Find where the given text appears and provide that cell's center as [x, y] coordinate. 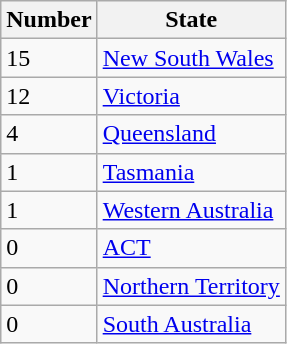
Queensland [191, 134]
12 [49, 96]
Northern Territory [191, 286]
New South Wales [191, 58]
South Australia [191, 324]
ACT [191, 248]
State [191, 20]
Tasmania [191, 172]
Victoria [191, 96]
15 [49, 58]
4 [49, 134]
Number [49, 20]
Western Australia [191, 210]
